Identify which cell holds the provided text, then report its (x, y) central coordinate. 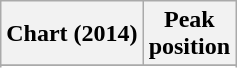
Chart (2014) (72, 34)
Peakposition (189, 34)
